Output the (X, Y) coordinate of the center of the cell containing the given text.  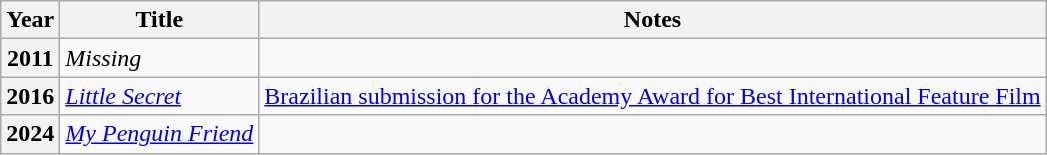
Missing (160, 58)
Year (30, 20)
Little Secret (160, 96)
2016 (30, 96)
2011 (30, 58)
Brazilian submission for the Academy Award for Best International Feature Film (652, 96)
2024 (30, 134)
Title (160, 20)
Notes (652, 20)
My Penguin Friend (160, 134)
